From the cell containing the given text, extract its center point as [x, y] coordinate. 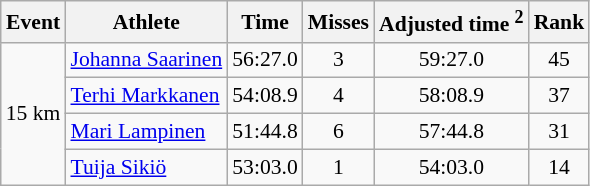
Time [264, 22]
14 [560, 167]
Tuija Sikiö [146, 167]
54:03.0 [452, 167]
37 [560, 96]
45 [560, 60]
Rank [560, 22]
31 [560, 132]
Adjusted time 2 [452, 22]
Event [34, 22]
6 [338, 132]
4 [338, 96]
Athlete [146, 22]
1 [338, 167]
53:03.0 [264, 167]
59:27.0 [452, 60]
3 [338, 60]
Misses [338, 22]
54:08.9 [264, 96]
56:27.0 [264, 60]
51:44.8 [264, 132]
57:44.8 [452, 132]
Johanna Saarinen [146, 60]
15 km [34, 113]
Terhi Markkanen [146, 96]
58:08.9 [452, 96]
Mari Lampinen [146, 132]
